Return (x, y) of the center of cell containing provided text 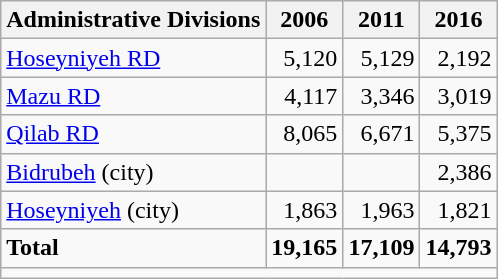
14,793 (458, 248)
19,165 (304, 248)
Administrative Divisions (134, 20)
3,346 (382, 96)
1,863 (304, 210)
Mazu RD (134, 96)
2016 (458, 20)
3,019 (458, 96)
Qilab RD (134, 134)
Hoseyniyeh (city) (134, 210)
2,192 (458, 58)
2011 (382, 20)
17,109 (382, 248)
Bidrubeh (city) (134, 172)
1,821 (458, 210)
2006 (304, 20)
6,671 (382, 134)
8,065 (304, 134)
4,117 (304, 96)
1,963 (382, 210)
5,375 (458, 134)
Hoseyniyeh RD (134, 58)
5,120 (304, 58)
Total (134, 248)
2,386 (458, 172)
5,129 (382, 58)
